Determine the [X, Y] coordinate at the center of the cell enclosing the given text.  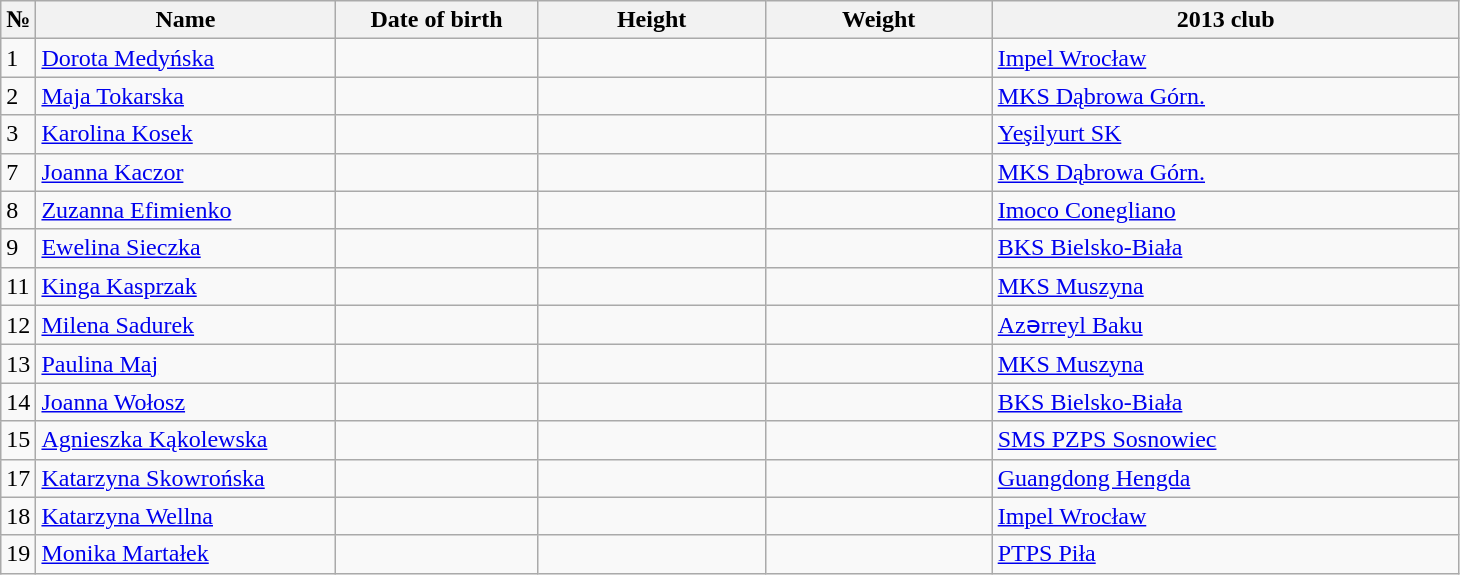
Imoco Conegliano [1226, 210]
Kinga Kasprzak [186, 286]
9 [18, 248]
Monika Martałek [186, 554]
17 [18, 478]
Joanna Kaczor [186, 172]
3 [18, 134]
12 [18, 325]
Yeşilyurt SK [1226, 134]
2 [18, 96]
Katarzyna Skowrońska [186, 478]
Zuzanna Efimienko [186, 210]
Joanna Wołosz [186, 402]
13 [18, 364]
Azərreyl Baku [1226, 325]
Weight [878, 20]
Dorota Medyńska [186, 58]
7 [18, 172]
SMS PZPS Sosnowiec [1226, 440]
Karolina Kosek [186, 134]
Height [652, 20]
Date of birth [436, 20]
Katarzyna Wellna [186, 516]
Ewelina Sieczka [186, 248]
11 [18, 286]
PTPS Piła [1226, 554]
8 [18, 210]
Name [186, 20]
2013 club [1226, 20]
Milena Sadurek [186, 325]
19 [18, 554]
14 [18, 402]
1 [18, 58]
Guangdong Hengda [1226, 478]
18 [18, 516]
Maja Tokarska [186, 96]
Paulina Maj [186, 364]
№ [18, 20]
15 [18, 440]
Agnieszka Kąkolewska [186, 440]
